Locate the cell with the specified text and output its (X, Y) center coordinate. 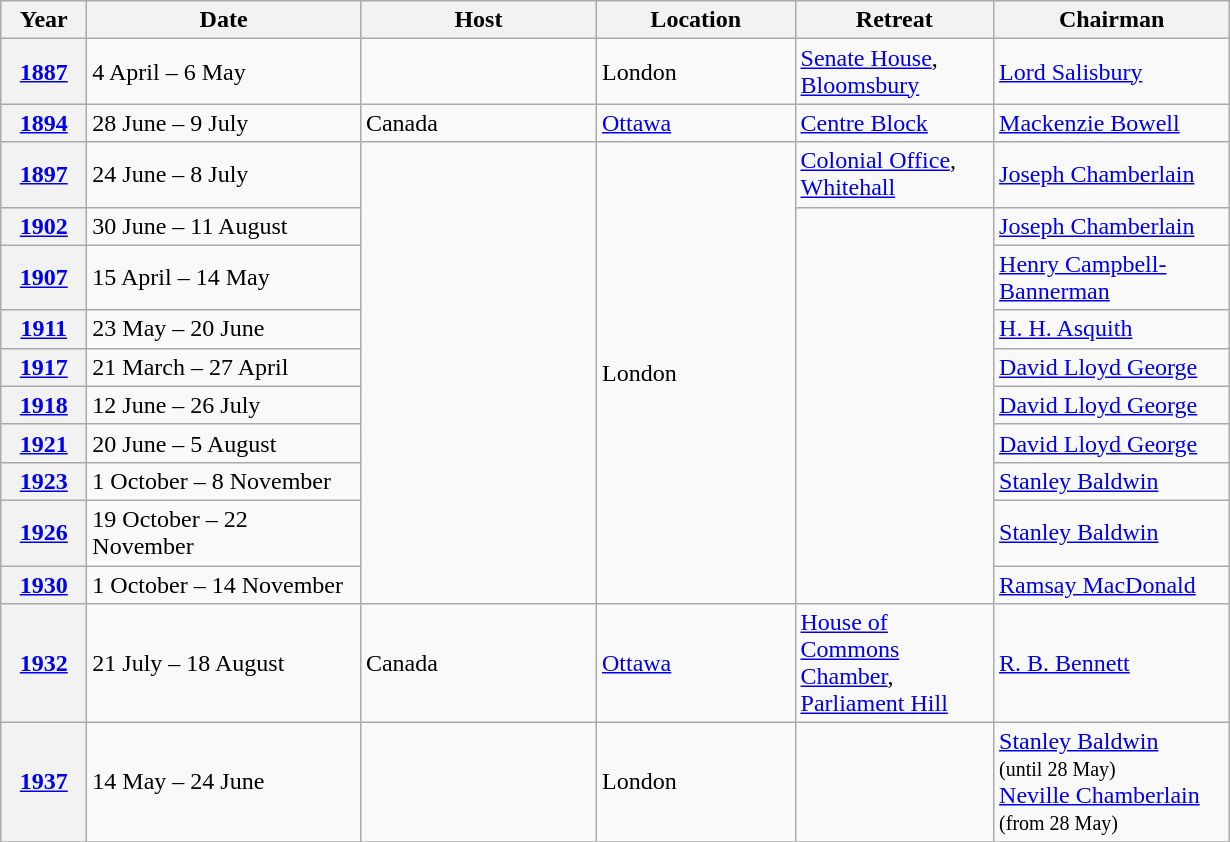
1937 (44, 782)
Stanley Baldwin(until 28 May)Neville Chamberlain(from 28 May) (1112, 782)
Lord Salisbury (1112, 72)
4 April – 6 May (224, 72)
23 May – 20 June (224, 329)
Centre Block (894, 123)
1897 (44, 174)
Retreat (894, 20)
1926 (44, 532)
21 July – 18 August (224, 664)
30 June – 11 August (224, 226)
1932 (44, 664)
Ramsay MacDonald (1112, 585)
R. B. Bennett (1112, 664)
21 March – 27 April (224, 367)
Mackenzie Bowell (1112, 123)
1917 (44, 367)
Henry Campbell-Bannerman (1112, 278)
1894 (44, 123)
1918 (44, 405)
19 October – 22 November (224, 532)
20 June – 5 August (224, 443)
Host (478, 20)
1921 (44, 443)
1930 (44, 585)
House of Commons Chamber, Parliament Hill (894, 664)
12 June – 26 July (224, 405)
28 June – 9 July (224, 123)
1 October – 8 November (224, 481)
24 June – 8 July (224, 174)
Colonial Office, Whitehall (894, 174)
1923 (44, 481)
1907 (44, 278)
Senate House, Bloomsbury (894, 72)
Location (696, 20)
H. H. Asquith (1112, 329)
Date (224, 20)
1902 (44, 226)
Chairman (1112, 20)
14 May – 24 June (224, 782)
1887 (44, 72)
Year (44, 20)
1911 (44, 329)
15 April – 14 May (224, 278)
1 October – 14 November (224, 585)
